Detect which cell encompasses the target text, then output its [x, y] center coordinate. 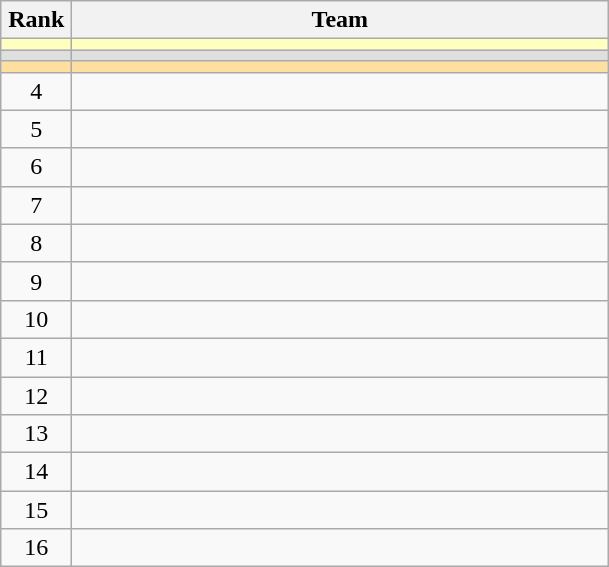
Team [340, 20]
14 [36, 472]
Rank [36, 20]
5 [36, 129]
11 [36, 357]
12 [36, 395]
4 [36, 91]
15 [36, 510]
16 [36, 548]
10 [36, 319]
6 [36, 167]
9 [36, 281]
8 [36, 243]
7 [36, 205]
13 [36, 434]
